Capture the cell that displays the provided text and extract its [X, Y] central coordinate. 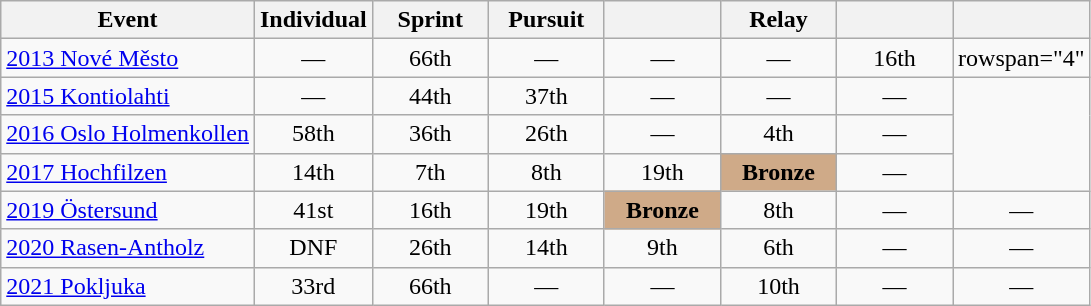
Relay [778, 20]
2020 Rasen-Antholz [128, 248]
2016 Oslo Holmenkollen [128, 134]
Individual [313, 20]
rowspan="4" [1022, 58]
2019 Östersund [128, 210]
10th [778, 286]
Sprint [430, 20]
7th [430, 172]
2015 Kontiolahti [128, 96]
2013 Nové Město [128, 58]
6th [778, 248]
2021 Pokljuka [128, 286]
9th [662, 248]
4th [778, 134]
33rd [313, 286]
58th [313, 134]
Event [128, 20]
Pursuit [546, 20]
DNF [313, 248]
37th [546, 96]
2017 Hochfilzen [128, 172]
41st [313, 210]
36th [430, 134]
44th [430, 96]
